Determine the [x, y] coordinate at the center of the cell enclosing the given text.  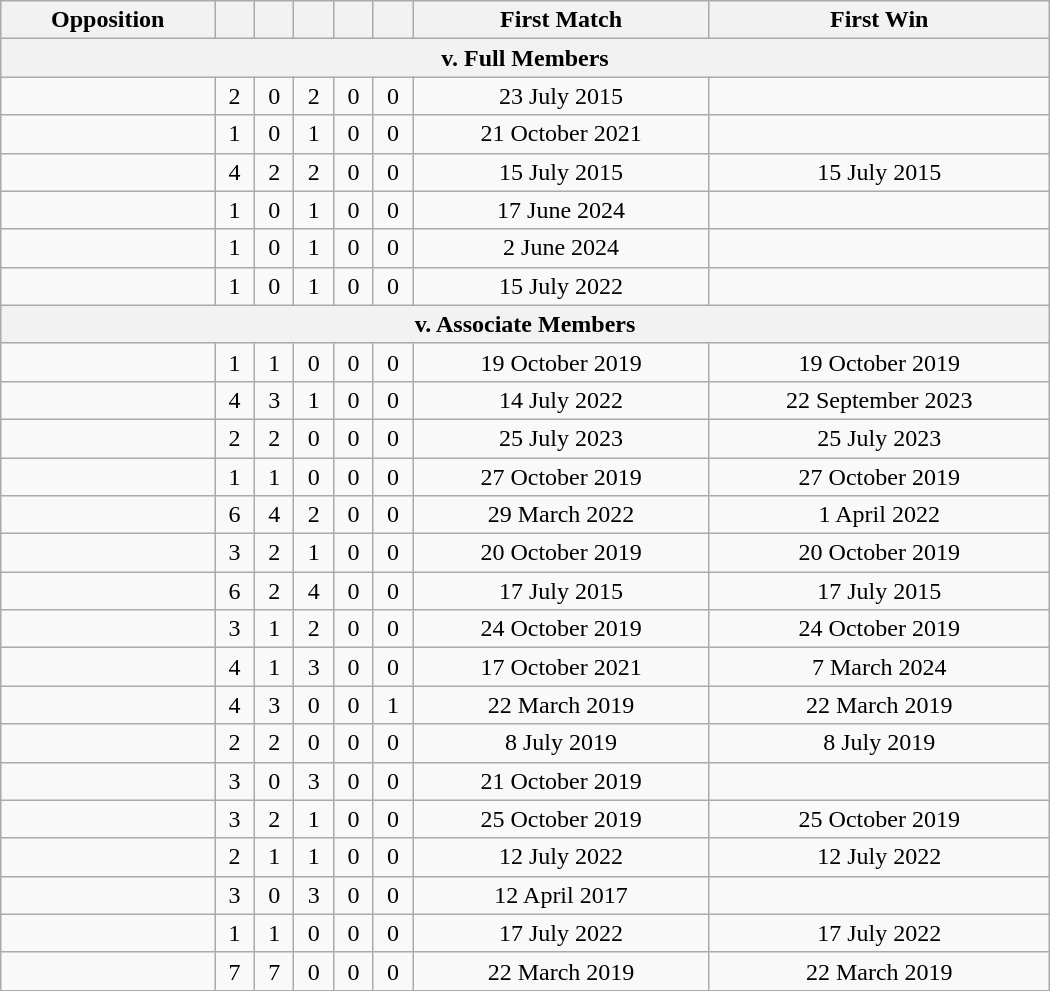
Opposition [108, 20]
First Win [879, 20]
15 July 2022 [561, 286]
2 June 2024 [561, 248]
v. Full Members [525, 58]
First Match [561, 20]
22 September 2023 [879, 400]
29 March 2022 [561, 515]
7 March 2024 [879, 667]
12 April 2017 [561, 895]
21 October 2021 [561, 134]
14 July 2022 [561, 400]
1 April 2022 [879, 515]
23 July 2015 [561, 96]
21 October 2019 [561, 781]
v. Associate Members [525, 324]
17 June 2024 [561, 210]
17 October 2021 [561, 667]
